Find where the given text appears and provide that cell's center as [X, Y] coordinate. 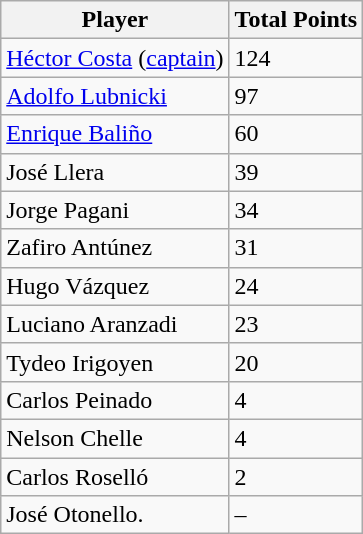
20 [296, 362]
31 [296, 248]
Tydeo Irigoyen [115, 362]
Zafiro Antúnez [115, 248]
Héctor Costa (captain) [115, 58]
2 [296, 477]
23 [296, 324]
124 [296, 58]
Nelson Chelle [115, 438]
– [296, 515]
Player [115, 20]
34 [296, 210]
Luciano Aranzadi [115, 324]
Carlos Roselló [115, 477]
Enrique Baliño [115, 134]
Jorge Pagani [115, 210]
60 [296, 134]
39 [296, 172]
Adolfo Lubnicki [115, 96]
Total Points [296, 20]
José Llera [115, 172]
Hugo Vázquez [115, 286]
97 [296, 96]
Carlos Peinado [115, 400]
José Otonello. [115, 515]
24 [296, 286]
